From the cell containing the given text, extract its center point as (X, Y) coordinate. 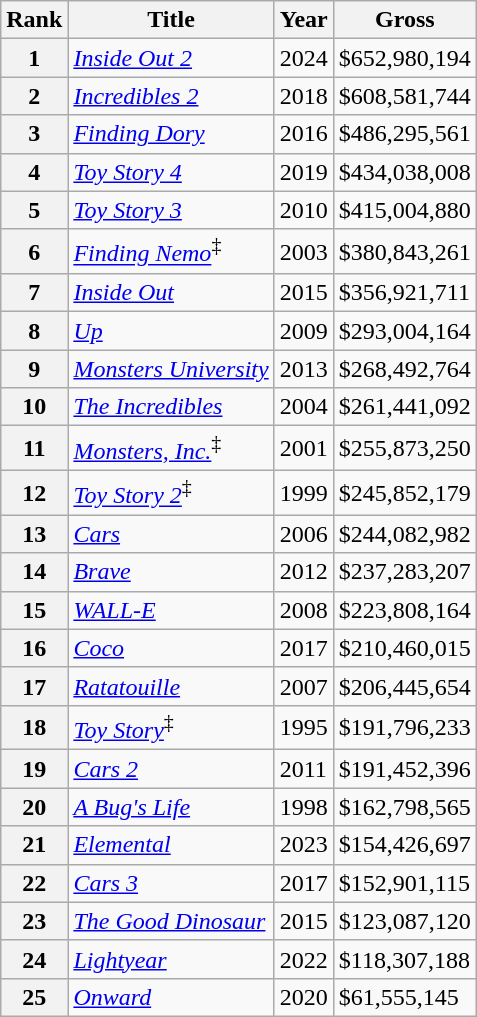
1 (34, 58)
$123,087,120 (404, 921)
11 (34, 448)
2003 (304, 252)
Finding Dory (171, 134)
22 (34, 883)
2023 (304, 845)
Onward (171, 997)
The Good Dinosaur (171, 921)
2022 (304, 959)
3 (34, 134)
$237,283,207 (404, 572)
Finding Nemo‡ (171, 252)
8 (34, 331)
$261,441,092 (404, 407)
2018 (304, 96)
2016 (304, 134)
Cars 2 (171, 769)
Rank (34, 20)
4 (34, 172)
$152,901,115 (404, 883)
$268,492,764 (404, 369)
2008 (304, 610)
Elemental (171, 845)
$223,808,164 (404, 610)
16 (34, 648)
Ratatouille (171, 686)
WALL-E (171, 610)
Gross (404, 20)
Toy Story 4 (171, 172)
Up (171, 331)
6 (34, 252)
$652,980,194 (404, 58)
2024 (304, 58)
Toy Story 3 (171, 210)
12 (34, 492)
$191,452,396 (404, 769)
23 (34, 921)
2001 (304, 448)
Lightyear (171, 959)
2007 (304, 686)
Cars (171, 534)
5 (34, 210)
$608,581,744 (404, 96)
$244,082,982 (404, 534)
2019 (304, 172)
10 (34, 407)
Inside Out 2 (171, 58)
Title (171, 20)
Monsters University (171, 369)
$206,445,654 (404, 686)
2004 (304, 407)
Toy Story 2‡ (171, 492)
2013 (304, 369)
Cars 3 (171, 883)
25 (34, 997)
$61,555,145 (404, 997)
18 (34, 728)
17 (34, 686)
$356,921,711 (404, 293)
14 (34, 572)
Brave (171, 572)
$415,004,880 (404, 210)
A Bug's Life (171, 807)
$380,843,261 (404, 252)
7 (34, 293)
20 (34, 807)
Year (304, 20)
19 (34, 769)
2010 (304, 210)
1998 (304, 807)
$486,295,561 (404, 134)
$118,307,188 (404, 959)
2006 (304, 534)
$255,873,250 (404, 448)
2009 (304, 331)
21 (34, 845)
$245,852,179 (404, 492)
2012 (304, 572)
$293,004,164 (404, 331)
The Incredibles (171, 407)
9 (34, 369)
$191,796,233 (404, 728)
Incredibles 2 (171, 96)
2020 (304, 997)
Inside Out (171, 293)
$434,038,008 (404, 172)
15 (34, 610)
2011 (304, 769)
$162,798,565 (404, 807)
Toy Story‡ (171, 728)
Coco (171, 648)
1999 (304, 492)
24 (34, 959)
$154,426,697 (404, 845)
2 (34, 96)
Monsters, Inc.‡ (171, 448)
$210,460,015 (404, 648)
13 (34, 534)
1995 (304, 728)
